Extract the [X, Y] coordinate from the center of the cell holding the provided text.  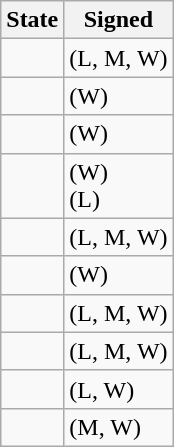
Signed [118, 20]
(M, W) [118, 427]
State [32, 20]
(W) (L) [118, 186]
(L, W) [118, 389]
